Extract the [X, Y] coordinate from the center of the cell holding the provided text.  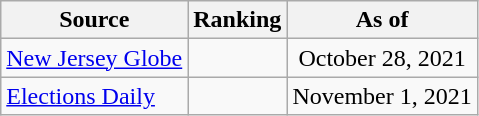
New Jersey Globe [94, 58]
Source [94, 20]
Ranking [238, 20]
November 1, 2021 [382, 96]
Elections Daily [94, 96]
As of [382, 20]
October 28, 2021 [382, 58]
